Scan for the cell matching the given text and deliver its [X, Y] coordinate at center. 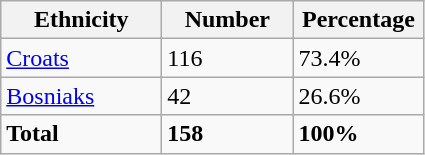
Total [82, 134]
73.4% [358, 58]
Ethnicity [82, 20]
Croats [82, 58]
Number [228, 20]
Percentage [358, 20]
100% [358, 134]
26.6% [358, 96]
42 [228, 96]
158 [228, 134]
116 [228, 58]
Bosniaks [82, 96]
